Extract the [X, Y] coordinate from the center of the cell holding the provided text.  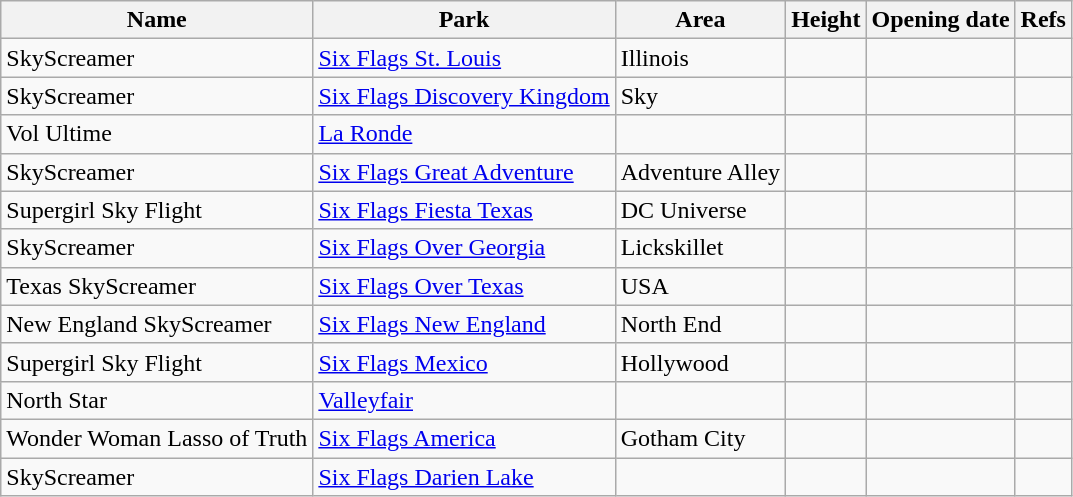
Sky [700, 96]
Gotham City [700, 438]
DC Universe [700, 210]
Six Flags America [464, 438]
Refs [1043, 20]
Park [464, 20]
Wonder Woman Lasso of Truth [157, 438]
North Star [157, 400]
La Ronde [464, 134]
Illinois [700, 58]
Name [157, 20]
Opening date [940, 20]
Vol Ultime [157, 134]
Height [826, 20]
Six Flags Over Georgia [464, 248]
Six Flags Darien Lake [464, 477]
New England SkyScreamer [157, 324]
Hollywood [700, 362]
USA [700, 286]
Six Flags Great Adventure [464, 172]
Six Flags St. Louis [464, 58]
Six Flags Over Texas [464, 286]
Area [700, 20]
Six Flags Fiesta Texas [464, 210]
Valleyfair [464, 400]
Lickskillet [700, 248]
Six Flags Mexico [464, 362]
Six Flags Discovery Kingdom [464, 96]
Adventure Alley [700, 172]
North End [700, 324]
Texas SkyScreamer [157, 286]
Six Flags New England [464, 324]
